Determine the [X, Y] coordinate at the center of the cell enclosing the given text.  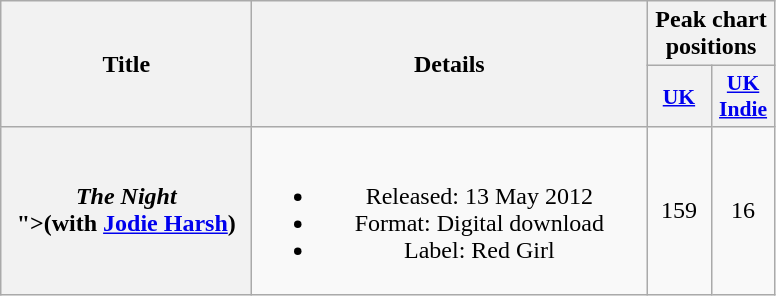
The Night">(with Jodie Harsh) [126, 210]
159 [679, 210]
UK [679, 96]
Peak chart positions [711, 34]
Title [126, 64]
UK Indie [743, 96]
Details [450, 64]
Released: 13 May 2012Format: Digital downloadLabel: Red Girl [450, 210]
16 [743, 210]
